Find where the given text appears and provide that cell's center as (X, Y) coordinate. 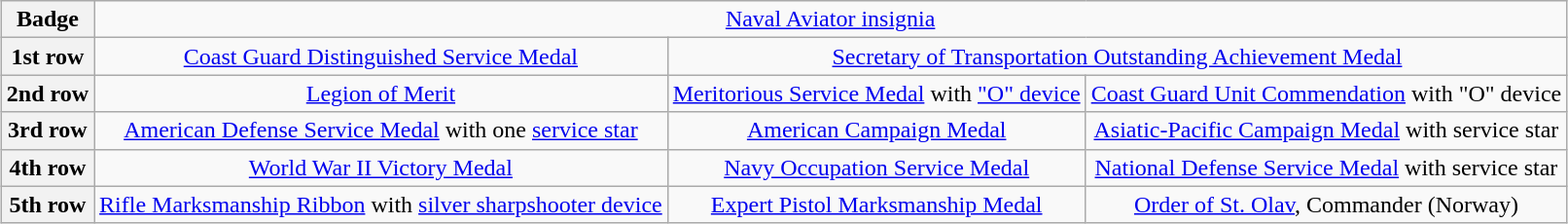
3rd row (47, 131)
4th row (47, 168)
2nd row (47, 93)
Secretary of Transportation Outstanding Achievement Medal (1117, 56)
Coast Guard Unit Commendation with "O" device (1327, 93)
American Defense Service Medal with one service star (381, 131)
Order of St. Olav, Commander (Norway) (1327, 205)
Legion of Merit (381, 93)
5th row (47, 205)
National Defense Service Medal with service star (1327, 168)
Expert Pistol Marksmanship Medal (876, 205)
Meritorious Service Medal with "O" device (876, 93)
Navy Occupation Service Medal (876, 168)
Rifle Marksmanship Ribbon with silver sharpshooter device (381, 205)
Asiatic-Pacific Campaign Medal with service star (1327, 131)
Badge (47, 19)
1st row (47, 56)
Coast Guard Distinguished Service Medal (381, 56)
Naval Aviator insignia (831, 19)
American Campaign Medal (876, 131)
World War II Victory Medal (381, 168)
